Capture the cell that displays the provided text and extract its (x, y) central coordinate. 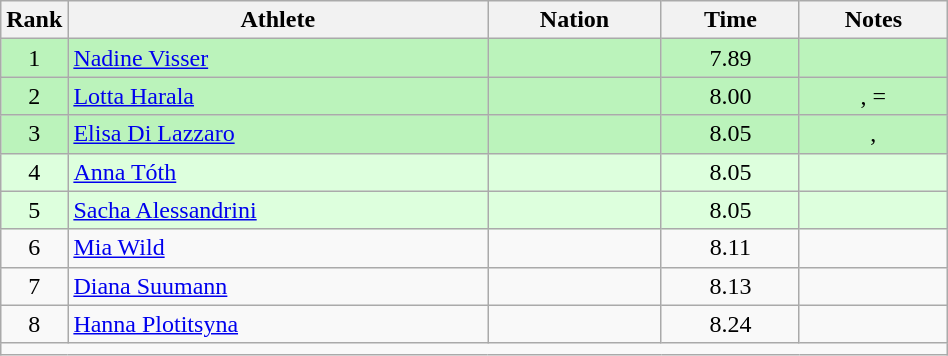
2 (34, 96)
Lotta Harala (278, 96)
Anna Tóth (278, 172)
Time (730, 20)
1 (34, 58)
4 (34, 172)
Notes (873, 20)
3 (34, 134)
Nation (575, 20)
8.13 (730, 286)
Athlete (278, 20)
5 (34, 210)
Elisa Di Lazzaro (278, 134)
8.24 (730, 324)
8 (34, 324)
Rank (34, 20)
Nadine Visser (278, 58)
7 (34, 286)
Hanna Plotitsyna (278, 324)
6 (34, 248)
8.00 (730, 96)
, (873, 134)
Diana Suumann (278, 286)
8.11 (730, 248)
Mia Wild (278, 248)
7.89 (730, 58)
, = (873, 96)
Sacha Alessandrini (278, 210)
